Output the [x, y] coordinate of the center of the cell containing the given text.  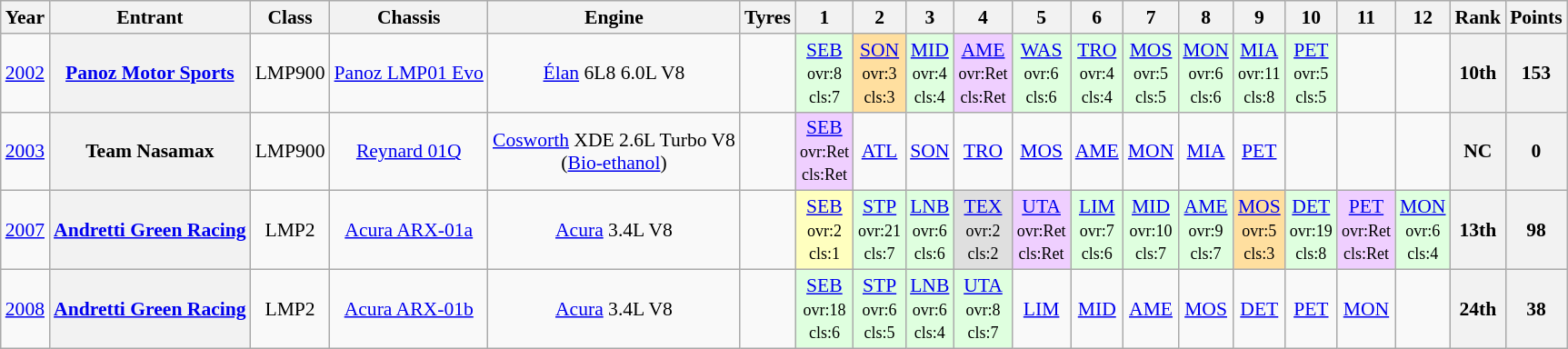
4 [983, 17]
Class [291, 17]
MONovr:6cls:4 [1423, 231]
SON [929, 151]
NC [1478, 151]
Engine [614, 17]
TRO [983, 151]
SEBovr:Retcls:Ret [824, 151]
3 [929, 17]
Panoz LMP01 Evo [409, 73]
LNBovr:6cls:6 [929, 231]
8 [1205, 17]
SONovr:3cls:3 [880, 73]
MIA [1205, 151]
MID [1097, 309]
UTAovr:Retcls:Ret [1042, 231]
Élan 6L8 6.0L V8 [614, 73]
DET [1260, 309]
WASovr:6cls:6 [1042, 73]
PETovr:Retcls:Ret [1366, 231]
38 [1536, 309]
Entrant [150, 17]
Year [25, 17]
Team Nasamax [150, 151]
12 [1423, 17]
Rank [1478, 17]
13th [1478, 231]
98 [1536, 231]
MIDovr:4cls:4 [929, 73]
Reynard 01Q [409, 151]
7 [1151, 17]
24th [1478, 309]
LIMovr:7cls:6 [1097, 231]
1 [824, 17]
6 [1097, 17]
STPovr:21cls:7 [880, 231]
11 [1366, 17]
9 [1260, 17]
DETovr:19cls:8 [1311, 231]
10th [1478, 73]
Acura ARX-01a [409, 231]
PETovr:5cls:5 [1311, 73]
Tyres [767, 17]
MOSovr:5cls:5 [1151, 73]
2002 [25, 73]
SEBovr:2cls:1 [824, 231]
AMEovr:Retcls:Ret [983, 73]
AMEovr:9cls:7 [1205, 231]
2008 [25, 309]
LIM [1042, 309]
STPovr:6cls:5 [880, 309]
2007 [25, 231]
Chassis [409, 17]
TEXovr:2cls:2 [983, 231]
ATL [880, 151]
LNBovr:6cls:4 [929, 309]
2003 [25, 151]
0 [1536, 151]
153 [1536, 73]
SEBovr:18cls:6 [824, 309]
SEBovr:8cls:7 [824, 73]
5 [1042, 17]
MIAovr:11cls:8 [1260, 73]
MOSovr:5cls:3 [1260, 231]
Cosworth XDE 2.6L Turbo V8(Bio-ethanol) [614, 151]
2 [880, 17]
Acura ARX-01b [409, 309]
10 [1311, 17]
UTAovr:8cls:7 [983, 309]
TROovr:4cls:4 [1097, 73]
Points [1536, 17]
Panoz Motor Sports [150, 73]
MIDovr:10cls:7 [1151, 231]
MONovr:6cls:6 [1205, 73]
